Pinpoint the cell where the given text exists, returning its [X, Y] midpoint coordinate. 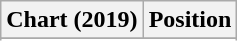
Position [190, 20]
Chart (2019) [72, 20]
